Provide the (x, y) coordinate of the cell's center where the given text is located.  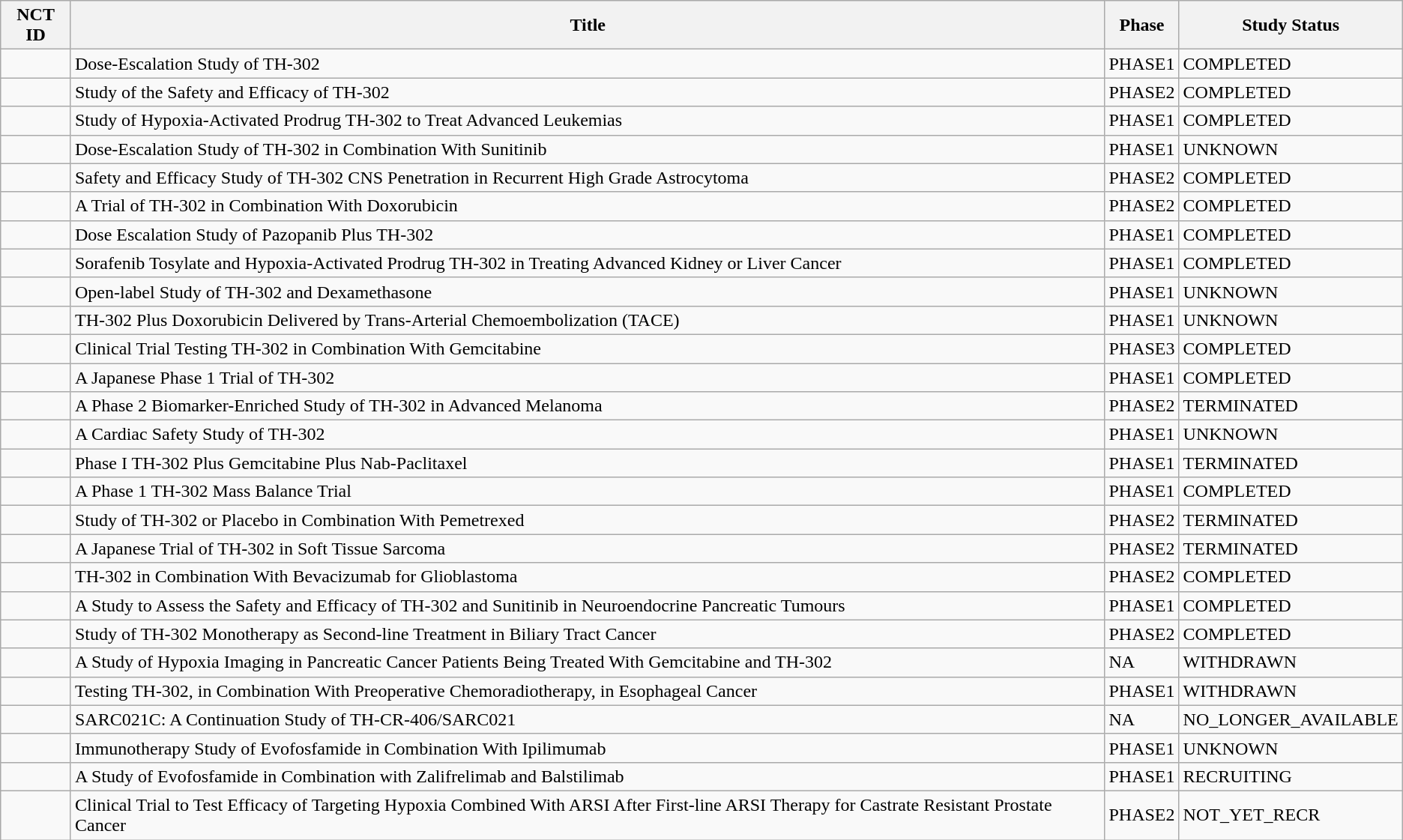
Title (588, 25)
Testing TH-302, in Combination With Preoperative Chemoradiotherapy, in Esophageal Cancer (588, 691)
NO_LONGER_AVAILABLE (1291, 719)
Immunotherapy Study of Evofosfamide in Combination With Ipilimumab (588, 748)
Study of TH-302 or Placebo in Combination With Pemetrexed (588, 520)
A Trial of TH-302 in Combination With Doxorubicin (588, 206)
NOT_YET_RECR (1291, 815)
Study of TH-302 Monotherapy as Second-line Treatment in Biliary Tract Cancer (588, 634)
Sorafenib Tosylate and Hypoxia-Activated Prodrug TH-302 in Treating Advanced Kidney or Liver Cancer (588, 263)
A Phase 1 TH-302 Mass Balance Trial (588, 492)
Dose-Escalation Study of TH-302 (588, 64)
TH-302 Plus Doxorubicin Delivered by Trans-Arterial Chemoembolization (TACE) (588, 320)
A Study of Hypoxia Imaging in Pancreatic Cancer Patients Being Treated With Gemcitabine and TH-302 (588, 662)
RECRUITING (1291, 776)
TH-302 in Combination With Bevacizumab for Glioblastoma (588, 577)
A Phase 2 Biomarker-Enriched Study of TH-302 in Advanced Melanoma (588, 406)
Dose-Escalation Study of TH-302 in Combination With Sunitinib (588, 149)
Dose Escalation Study of Pazopanib Plus TH-302 (588, 235)
Safety and Efficacy Study of TH-302 CNS Penetration in Recurrent High Grade Astrocytoma (588, 178)
A Japanese Phase 1 Trial of TH-302 (588, 377)
Open-label Study of TH-302 and Dexamethasone (588, 291)
Phase I TH-302 Plus Gemcitabine Plus Nab-Paclitaxel (588, 463)
Study Status (1291, 25)
PHASE3 (1142, 348)
Study of the Safety and Efficacy of TH-302 (588, 92)
A Study of Evofosfamide in Combination with Zalifrelimab and Balstilimab (588, 776)
Clinical Trial to Test Efficacy of Targeting Hypoxia Combined With ARSI After First-line ARSI Therapy for Castrate Resistant Prostate Cancer (588, 815)
Phase (1142, 25)
Study of Hypoxia-Activated Prodrug TH-302 to Treat Advanced Leukemias (588, 121)
A Study to Assess the Safety and Efficacy of TH-302 and Sunitinib in Neuroendocrine Pancreatic Tumours (588, 605)
A Japanese Trial of TH-302 in Soft Tissue Sarcoma (588, 549)
NCT ID (36, 25)
SARC021C: A Continuation Study of TH-CR-406/SARC021 (588, 719)
A Cardiac Safety Study of TH-302 (588, 435)
Clinical Trial Testing TH-302 in Combination With Gemcitabine (588, 348)
